Find where the given text appears and provide that cell's center as (X, Y) coordinate. 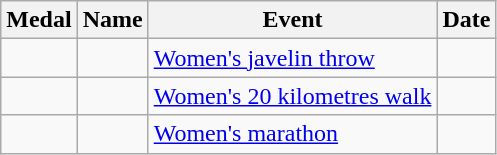
Women's marathon (292, 134)
Women's javelin throw (292, 58)
Event (292, 20)
Women's 20 kilometres walk (292, 96)
Medal (39, 20)
Name (112, 20)
Date (466, 20)
